Pinpoint the cell where the given text exists, returning its (X, Y) midpoint coordinate. 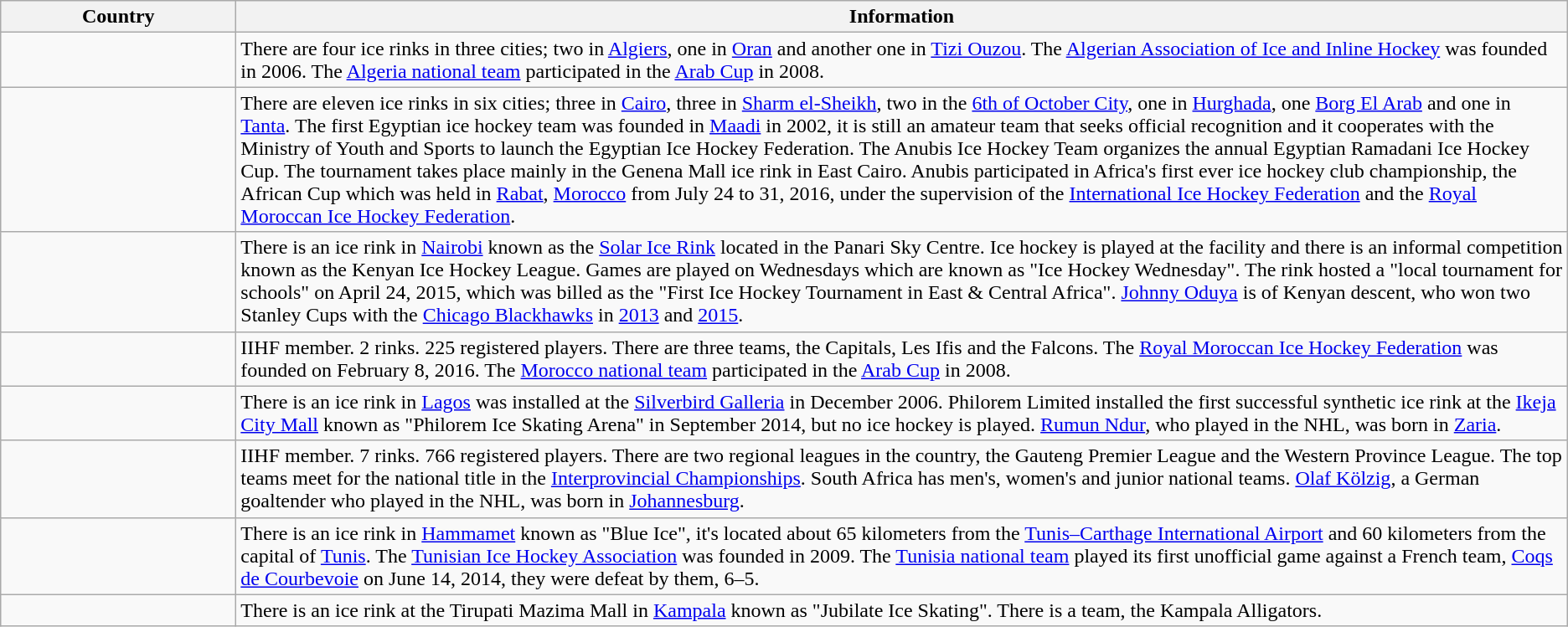
Information (901, 17)
There is an ice rink at the Tirupati Mazima Mall in Kampala known as "Jubilate Ice Skating". There is a team, the Kampala Alligators. (901, 610)
Country (119, 17)
